Determine the [x, y] coordinate at the center of the cell enclosing the given text.  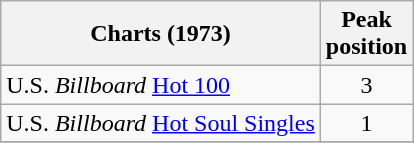
U.S. Billboard Hot Soul Singles [161, 123]
Charts (1973) [161, 34]
U.S. Billboard Hot 100 [161, 85]
Peakposition [366, 34]
1 [366, 123]
3 [366, 85]
